Capture the cell that displays the provided text and extract its [X, Y] central coordinate. 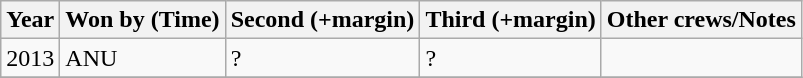
Won by (Time) [142, 20]
Other crews/Notes [701, 20]
2013 [30, 58]
Third (+margin) [510, 20]
Second (+margin) [322, 20]
Year [30, 20]
ANU [142, 58]
